Determine the (x, y) coordinate at the center of the cell enclosing the given text.  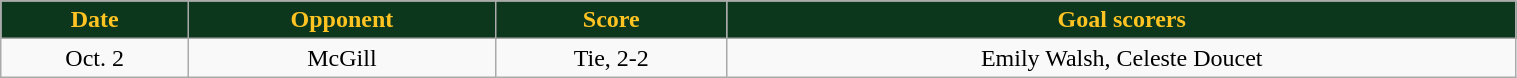
Opponent (342, 20)
Score (611, 20)
Date (95, 20)
Oct. 2 (95, 58)
Goal scorers (1122, 20)
Tie, 2-2 (611, 58)
McGill (342, 58)
Emily Walsh, Celeste Doucet (1122, 58)
